Return the (X, Y) coordinate for the center point of the cell that contains the specified text.  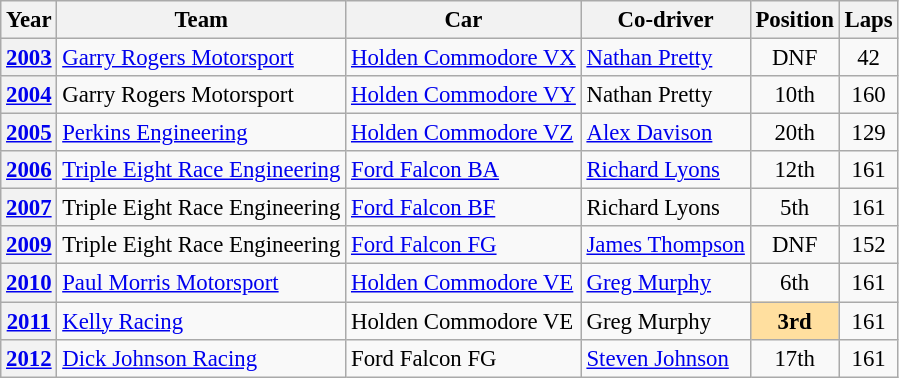
17th (794, 358)
2005 (29, 133)
2012 (29, 358)
Team (202, 20)
Dick Johnson Racing (202, 358)
152 (868, 245)
3rd (794, 321)
Co-driver (666, 20)
Holden Commodore VY (464, 95)
2011 (29, 321)
Kelly Racing (202, 321)
Position (794, 20)
James Thompson (666, 245)
12th (794, 170)
42 (868, 58)
Paul Morris Motorsport (202, 283)
2004 (29, 95)
Steven Johnson (666, 358)
Laps (868, 20)
Alex Davison (666, 133)
2007 (29, 208)
Holden Commodore VZ (464, 133)
Ford Falcon BF (464, 208)
Perkins Engineering (202, 133)
Ford Falcon BA (464, 170)
2009 (29, 245)
2010 (29, 283)
6th (794, 283)
5th (794, 208)
2006 (29, 170)
20th (794, 133)
Car (464, 20)
160 (868, 95)
129 (868, 133)
2003 (29, 58)
10th (794, 95)
Year (29, 20)
Holden Commodore VX (464, 58)
